Return the (X, Y) coordinate for the center point of the cell that contains the specified text.  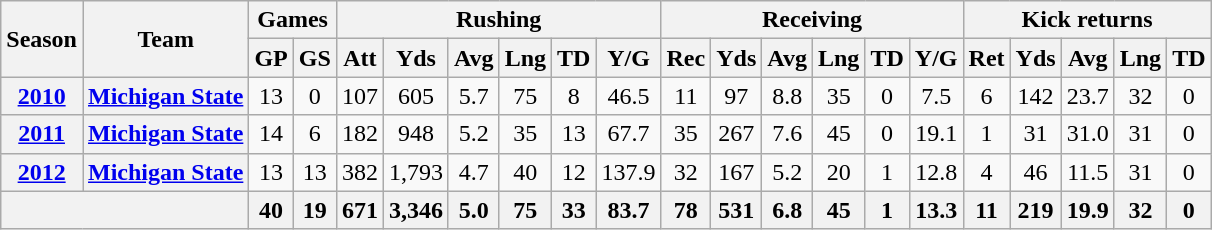
Att (360, 58)
4.7 (474, 172)
19.1 (936, 134)
8 (574, 96)
7.6 (788, 134)
142 (1036, 96)
2012 (42, 172)
GP (271, 58)
Receiving (812, 20)
19 (314, 210)
31.0 (1088, 134)
Rushing (498, 20)
7.5 (936, 96)
4 (986, 172)
67.7 (628, 134)
5.0 (474, 210)
20 (838, 172)
107 (360, 96)
8.8 (788, 96)
11.5 (1088, 172)
605 (416, 96)
Rec (686, 58)
33 (574, 210)
531 (736, 210)
167 (736, 172)
78 (686, 210)
Season (42, 39)
23.7 (1088, 96)
97 (736, 96)
2010 (42, 96)
GS (314, 58)
1,793 (416, 172)
Games (292, 20)
Team (165, 39)
12.8 (936, 172)
13.3 (936, 210)
5.7 (474, 96)
12 (574, 172)
267 (736, 134)
46 (1036, 172)
948 (416, 134)
83.7 (628, 210)
182 (360, 134)
19.9 (1088, 210)
14 (271, 134)
137.9 (628, 172)
6.8 (788, 210)
2011 (42, 134)
Kick returns (1087, 20)
46.5 (628, 96)
Ret (986, 58)
3,346 (416, 210)
671 (360, 210)
219 (1036, 210)
382 (360, 172)
